Determine the [x, y] coordinate at the center of the cell enclosing the given text.  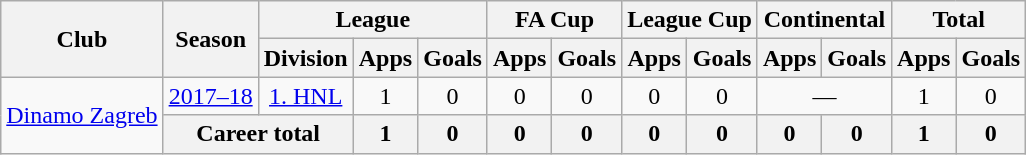
League [372, 20]
Career total [258, 134]
Season [210, 39]
League Cup [690, 20]
— [824, 96]
Division [306, 58]
1. HNL [306, 96]
2017–18 [210, 96]
Total [959, 20]
Continental [824, 20]
Dinamo Zagreb [82, 115]
FA Cup [554, 20]
Club [82, 39]
